Identify which cell holds the provided text, then report its (x, y) central coordinate. 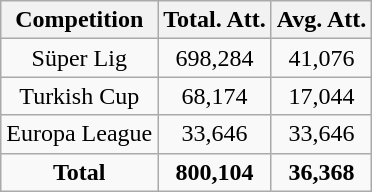
Total (80, 172)
Turkish Cup (80, 96)
Total. Att. (215, 20)
68,174 (215, 96)
41,076 (322, 58)
Competition (80, 20)
Avg. Att. (322, 20)
Süper Lig (80, 58)
17,044 (322, 96)
36,368 (322, 172)
Europa League (80, 134)
698,284 (215, 58)
800,104 (215, 172)
